Detect which cell encompasses the target text, then output its (x, y) center coordinate. 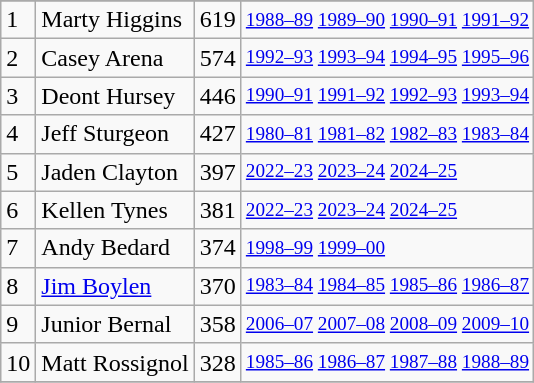
1988–89 1989–90 1990–91 1991–92 (387, 20)
427 (218, 134)
Andy Bedard (115, 248)
Deont Hursey (115, 96)
328 (218, 362)
Jim Boylen (115, 286)
9 (18, 324)
Matt Rossignol (115, 362)
2 (18, 58)
1992–93 1993–94 1994–95 1995–96 (387, 58)
1 (18, 20)
6 (18, 210)
397 (218, 172)
370 (218, 286)
1983–84 1984–85 1985–86 1986–87 (387, 286)
1985–86 1986–87 1987–88 1988–89 (387, 362)
4 (18, 134)
Kellen Tynes (115, 210)
8 (18, 286)
619 (218, 20)
5 (18, 172)
374 (218, 248)
2006–07 2007–08 2008–09 2009–10 (387, 324)
1980–81 1981–82 1982–83 1983–84 (387, 134)
Jeff Sturgeon (115, 134)
Jaden Clayton (115, 172)
446 (218, 96)
358 (218, 324)
10 (18, 362)
574 (218, 58)
3 (18, 96)
Marty Higgins (115, 20)
1990–91 1991–92 1992–93 1993–94 (387, 96)
Casey Arena (115, 58)
7 (18, 248)
1998–99 1999–00 (387, 248)
Junior Bernal (115, 324)
381 (218, 210)
